Locate the cell with the specified text and output its (x, y) center coordinate. 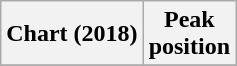
Peakposition (189, 34)
Chart (2018) (72, 34)
